Find where the given text appears and provide that cell's center as [x, y] coordinate. 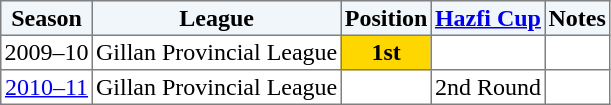
1st [386, 52]
Position [386, 18]
2nd Round [488, 87]
Notes [578, 18]
Season [47, 18]
2010–11 [47, 87]
2009–10 [47, 52]
Hazfi Cup [488, 18]
League [216, 18]
